Return the (x, y) coordinate for the center point of the cell that contains the specified text.  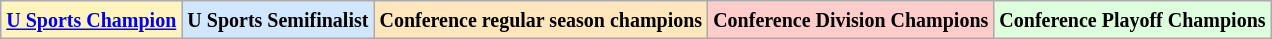
Conference Division Champions (851, 20)
Conference Playoff Champions (1132, 20)
U Sports Champion (92, 20)
Conference regular season champions (541, 20)
U Sports Semifinalist (278, 20)
